Pinpoint the cell where the given text exists, returning its (X, Y) midpoint coordinate. 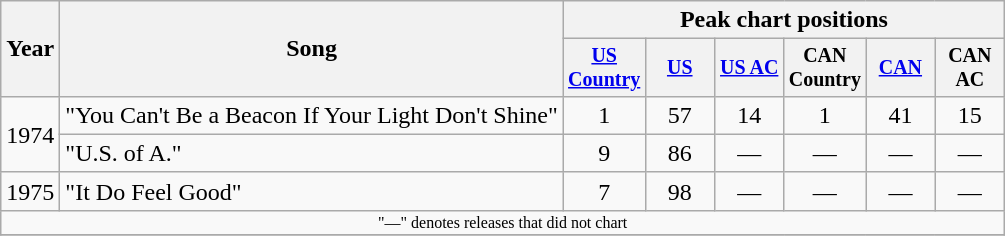
41 (900, 115)
Year (30, 49)
1974 (30, 134)
"—" denotes releases that did not chart (503, 222)
"U.S. of A." (312, 153)
14 (748, 115)
7 (604, 191)
CAN (900, 68)
15 (970, 115)
US (680, 68)
CAN AC (970, 68)
86 (680, 153)
"You Can't Be a Beacon If Your Light Don't Shine" (312, 115)
98 (680, 191)
Song (312, 49)
Peak chart positions (784, 20)
CAN Country (825, 68)
US AC (748, 68)
US Country (604, 68)
1975 (30, 191)
"It Do Feel Good" (312, 191)
9 (604, 153)
57 (680, 115)
